Return the [X, Y] coordinate for the center point of the cell that contains the specified text.  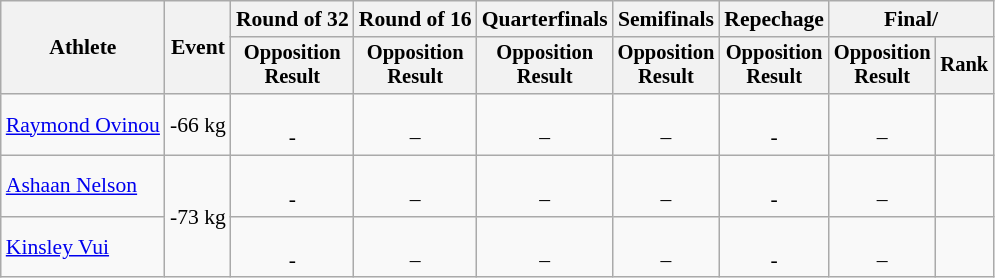
Repechage [774, 19]
Final/ [911, 19]
Rank [964, 66]
Ashaan Nelson [83, 186]
Quarterfinals [545, 19]
Athlete [83, 48]
Round of 16 [416, 19]
Kinsley Vui [83, 248]
-66 kg [198, 124]
Semifinals [666, 19]
Round of 32 [292, 19]
Raymond Ovinou [83, 124]
-73 kg [198, 217]
Event [198, 48]
